Detect which cell encompasses the target text, then output its (x, y) center coordinate. 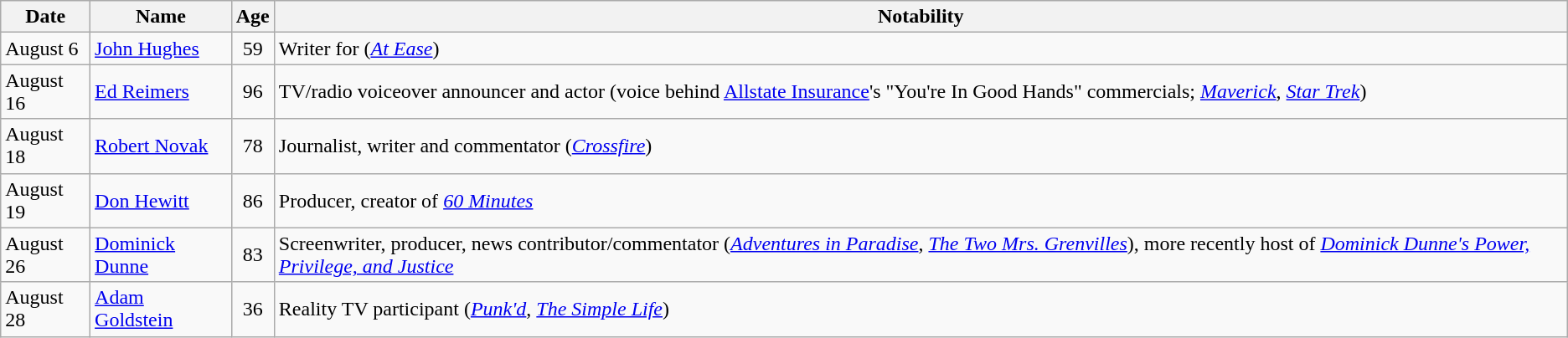
John Hughes (161, 49)
Don Hewitt (161, 201)
Journalist, writer and commentator (Crossfire) (921, 146)
Writer for (At Ease) (921, 49)
TV/radio voiceover announcer and actor (voice behind Allstate Insurance's "You're In Good Hands" commercials; Maverick, Star Trek) (921, 92)
August 26 (45, 254)
Adam Goldstein (161, 310)
August 16 (45, 92)
96 (253, 92)
Reality TV participant (Punk'd, The Simple Life) (921, 310)
86 (253, 201)
Age (253, 17)
Robert Novak (161, 146)
Name (161, 17)
Date (45, 17)
Producer, creator of 60 Minutes (921, 201)
78 (253, 146)
Ed Reimers (161, 92)
Dominick Dunne (161, 254)
August 28 (45, 310)
59 (253, 49)
Notability (921, 17)
August 6 (45, 49)
August 18 (45, 146)
August 19 (45, 201)
83 (253, 254)
36 (253, 310)
